Extract the (X, Y) coordinate from the center of the cell holding the provided text.  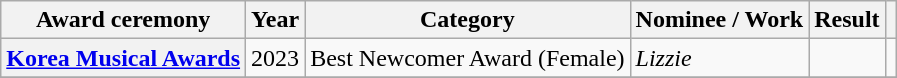
Nominee / Work (720, 20)
Year (276, 20)
Award ceremony (124, 20)
Korea Musical Awards (124, 58)
Lizzie (720, 58)
Result (847, 20)
Category (468, 20)
2023 (276, 58)
Best Newcomer Award (Female) (468, 58)
